Return (x, y) of the center of cell containing provided text 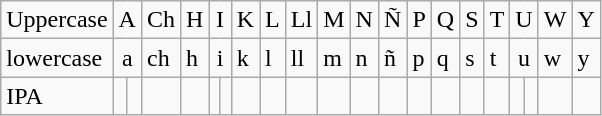
lowercase (57, 58)
I (220, 20)
l (273, 58)
S (472, 20)
a (127, 58)
K (245, 20)
m (334, 58)
n (364, 58)
h (195, 58)
A (127, 20)
N (364, 20)
H (195, 20)
Ll (301, 20)
Ch (160, 20)
Q (445, 20)
T (497, 20)
k (245, 58)
s (472, 58)
U (524, 20)
P (419, 20)
q (445, 58)
i (220, 58)
ch (160, 58)
IPA (57, 96)
Y (586, 20)
W (555, 20)
ll (301, 58)
Ñ (392, 20)
y (586, 58)
w (555, 58)
Uppercase (57, 20)
p (419, 58)
ñ (392, 58)
M (334, 20)
t (497, 58)
L (273, 20)
u (524, 58)
